Detect which cell encompasses the target text, then output its (x, y) center coordinate. 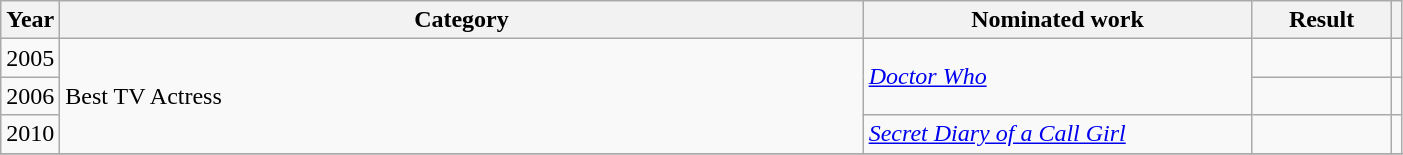
Best TV Actress (462, 96)
Secret Diary of a Call Girl (1058, 134)
Category (462, 20)
Nominated work (1058, 20)
Result (1322, 20)
2010 (30, 134)
Doctor Who (1058, 77)
2006 (30, 96)
2005 (30, 58)
Year (30, 20)
